For the text-containing cell, return its midpoint in [x, y] coordinate format. 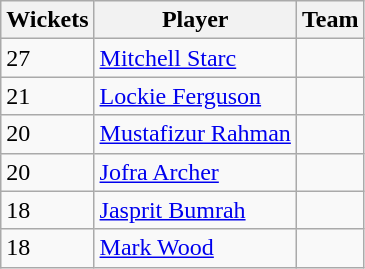
Jofra Archer [195, 172]
21 [48, 96]
Mustafizur Rahman [195, 134]
Wickets [48, 20]
Mitchell Starc [195, 58]
Mark Wood [195, 248]
Lockie Ferguson [195, 96]
Player [195, 20]
Jasprit Bumrah [195, 210]
Team [330, 20]
27 [48, 58]
